For the text-containing cell, return its midpoint in (X, Y) coordinate format. 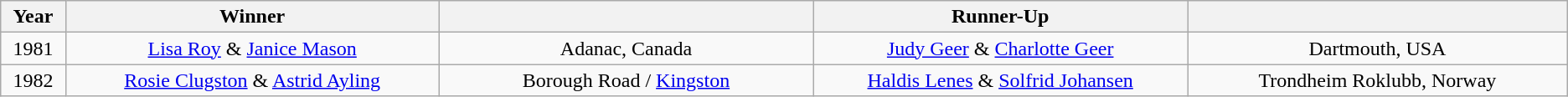
Dartmouth, USA (1378, 48)
Rosie Clugston & Astrid Ayling (252, 80)
Judy Geer & Charlotte Geer (1000, 48)
1982 (34, 80)
Lisa Roy & Janice Mason (252, 48)
Runner-Up (1000, 17)
Trondheim Roklubb, Norway (1378, 80)
Haldis Lenes & Solfrid Johansen (1000, 80)
Year (34, 17)
Winner (252, 17)
Borough Road / Kingston (627, 80)
1981 (34, 48)
Adanac, Canada (627, 48)
